Detect which cell encompasses the target text, then output its (x, y) center coordinate. 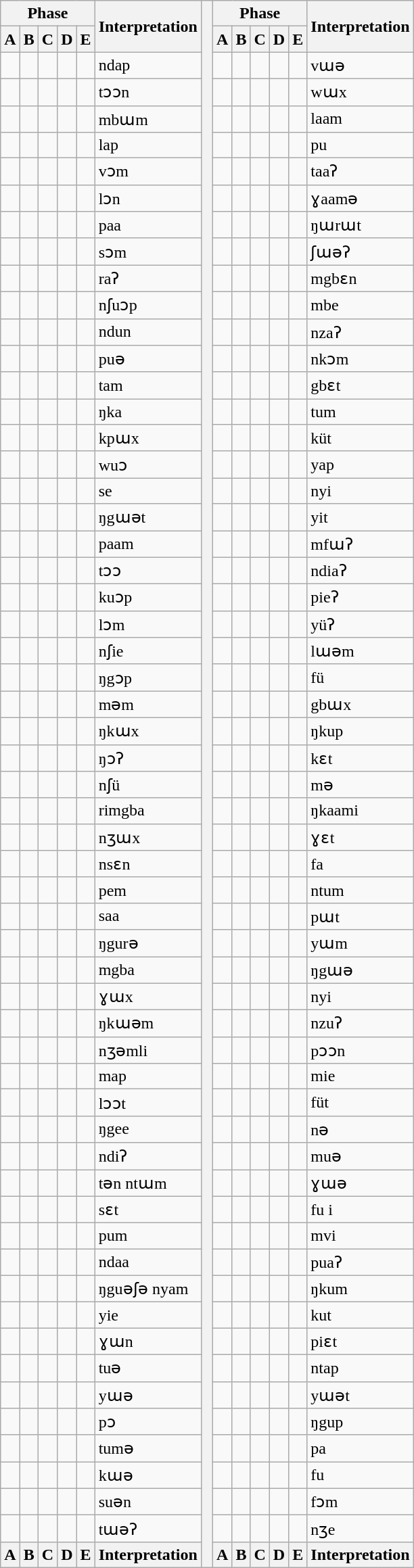
ŋguəʃə nyam (147, 1289)
ntum (360, 890)
nʃü (147, 785)
tɯəʔ (147, 1529)
tum (360, 412)
ndiaʔ (360, 571)
pum (147, 1236)
nʃie (147, 651)
mbe (360, 305)
vɔm (147, 172)
fu (360, 1475)
se (147, 491)
ŋkum (360, 1289)
pɯt (360, 916)
kuɔp (147, 598)
lap (147, 145)
yüʔ (360, 624)
nʒəmli (147, 1050)
tumə (147, 1448)
pem (147, 890)
piɛt (360, 1341)
yɯət (360, 1395)
yɯə (147, 1395)
kɛt (360, 758)
ŋkɯx (147, 731)
kut (360, 1315)
lɔn (147, 198)
tam (147, 385)
sɔm (147, 252)
raʔ (147, 279)
gbɛt (360, 385)
mie (360, 1076)
nzaʔ (360, 332)
muə (360, 1156)
suən (147, 1502)
məm (147, 705)
ŋɔʔ (147, 758)
ntap (360, 1368)
tən ntɯm (147, 1183)
ɣɯə (360, 1183)
wuɔ (147, 465)
fa (360, 864)
yit (360, 517)
tɔɔ (147, 571)
ŋkɯəm (147, 1024)
yie (147, 1315)
ʃɯəʔ (360, 252)
ŋgɯə (360, 970)
pɔ (147, 1422)
mfɯʔ (360, 544)
lɯəm (360, 651)
nkɔm (360, 359)
küt (360, 438)
ŋkaami (360, 811)
füt (360, 1103)
mə (360, 785)
nsɛn (147, 864)
tɔɔn (147, 92)
ŋgurə (147, 943)
ŋgɯət (147, 517)
ŋgee (147, 1129)
mbɯm (147, 119)
puaʔ (360, 1262)
fü (360, 678)
ndiʔ (147, 1156)
ɣɯx (147, 997)
ŋɯrɯt (360, 225)
laam (360, 119)
nʒɯx (147, 837)
kpɯx (147, 438)
yap (360, 465)
mvi (360, 1236)
tuə (147, 1368)
ɣaamə (360, 198)
nə (360, 1129)
gbɯx (360, 705)
wɯx (360, 92)
nʒe (360, 1529)
mgbɛn (360, 279)
fu i (360, 1210)
paam (147, 544)
ŋgup (360, 1422)
pieʔ (360, 598)
lɔm (147, 624)
vɯə (360, 66)
paa (147, 225)
ɣɛt (360, 837)
rimgba (147, 811)
pɔɔn (360, 1050)
map (147, 1076)
ndap (147, 66)
ŋgɔp (147, 678)
kɯə (147, 1475)
nzuʔ (360, 1024)
ɣɯn (147, 1341)
fɔm (360, 1502)
pa (360, 1448)
ndun (147, 332)
lɔɔt (147, 1103)
yɯm (360, 943)
sɛt (147, 1210)
puə (147, 359)
mgba (147, 970)
pu (360, 145)
taaʔ (360, 172)
saa (147, 916)
ndaa (147, 1262)
nʃuɔp (147, 305)
ŋka (147, 412)
ŋkup (360, 731)
